Identify which cell holds the provided text, then report its [x, y] central coordinate. 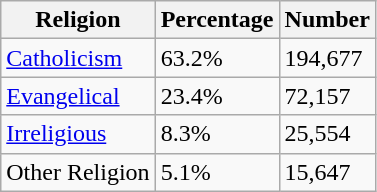
Irreligious [78, 134]
63.2% [217, 58]
23.4% [217, 96]
Religion [78, 20]
15,647 [327, 172]
5.1% [217, 172]
194,677 [327, 58]
72,157 [327, 96]
Number [327, 20]
25,554 [327, 134]
8.3% [217, 134]
Other Religion [78, 172]
Evangelical [78, 96]
Catholicism [78, 58]
Percentage [217, 20]
